Provide the (x, y) coordinate of the cell's center where the given text is located.  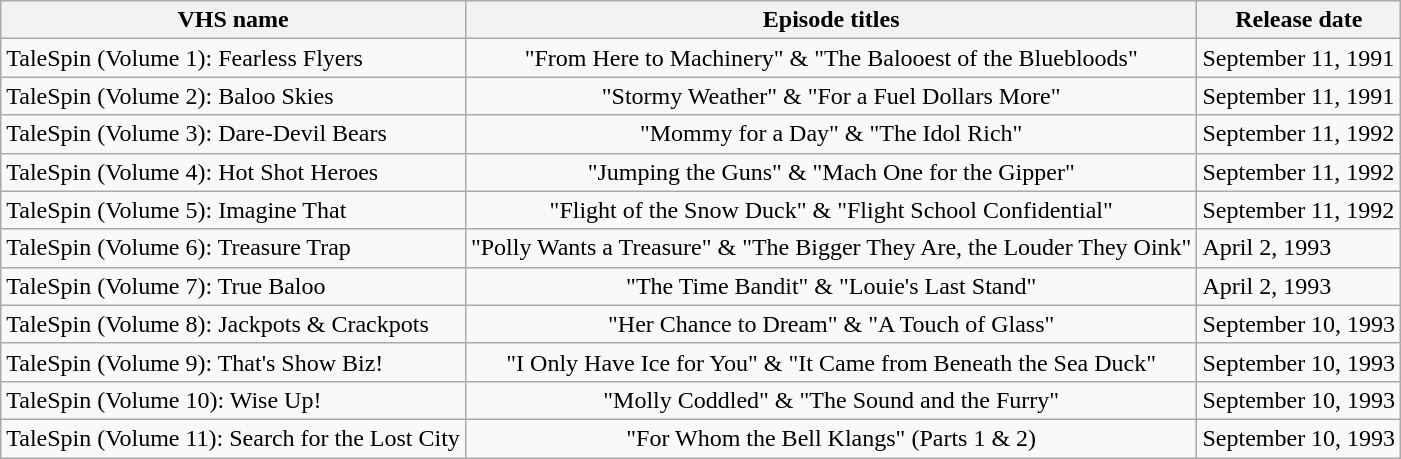
"From Here to Machinery" & "The Balooest of the Bluebloods" (831, 58)
"Her Chance to Dream" & "A Touch of Glass" (831, 324)
TaleSpin (Volume 11): Search for the Lost City (234, 438)
"Flight of the Snow Duck" & "Flight School Confidential" (831, 210)
TaleSpin (Volume 4): Hot Shot Heroes (234, 172)
TaleSpin (Volume 7): True Baloo (234, 286)
TaleSpin (Volume 6): Treasure Trap (234, 248)
"For Whom the Bell Klangs" (Parts 1 & 2) (831, 438)
"The Time Bandit" & "Louie's Last Stand" (831, 286)
"Stormy Weather" & "For a Fuel Dollars More" (831, 96)
TaleSpin (Volume 10): Wise Up! (234, 400)
TaleSpin (Volume 8): Jackpots & Crackpots (234, 324)
"Jumping the Guns" & "Mach One for the Gipper" (831, 172)
TaleSpin (Volume 5): Imagine That (234, 210)
TaleSpin (Volume 9): That's Show Biz! (234, 362)
TaleSpin (Volume 2): Baloo Skies (234, 96)
TaleSpin (Volume 1): Fearless Flyers (234, 58)
Release date (1299, 20)
"Polly Wants a Treasure" & "The Bigger They Are, the Louder They Oink" (831, 248)
Episode titles (831, 20)
"I Only Have Ice for You" & "It Came from Beneath the Sea Duck" (831, 362)
TaleSpin (Volume 3): Dare-Devil Bears (234, 134)
"Molly Coddled" & "The Sound and the Furry" (831, 400)
VHS name (234, 20)
"Mommy for a Day" & "The Idol Rich" (831, 134)
